Find where the given text appears and provide that cell's center as [x, y] coordinate. 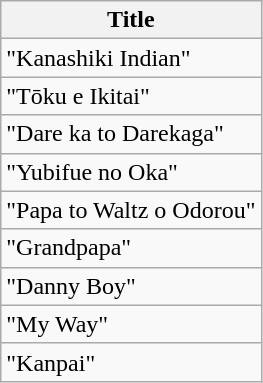
"Kanashiki Indian" [131, 58]
"Dare ka to Darekaga" [131, 134]
"Tōku e Ikitai" [131, 96]
"Danny Boy" [131, 286]
"Yubifue no Oka" [131, 172]
"My Way" [131, 324]
Title [131, 20]
"Papa to Waltz o Odorou" [131, 210]
"Grandpapa" [131, 248]
"Kanpai" [131, 362]
